Locate the cell with the specified text and output its [X, Y] center coordinate. 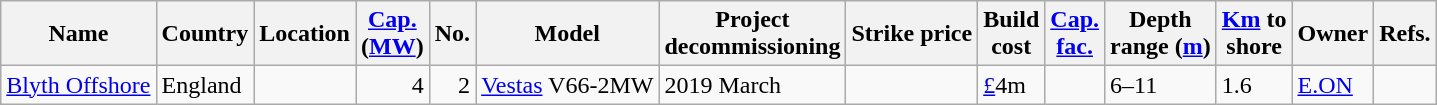
4 [393, 85]
England [205, 85]
Cap. (MW) [393, 34]
Model [568, 34]
No. [452, 34]
Cap.fac. [1075, 34]
Blyth Offshore [78, 85]
Buildcost [1012, 34]
Strike price [912, 34]
Owner [1333, 34]
Country [205, 34]
Depthrange (m) [1161, 34]
Refs. [1405, 34]
2 [452, 85]
2019 March [752, 85]
Name [78, 34]
Vestas V66-2MW [568, 85]
1.6 [1254, 85]
£4m [1012, 85]
6–11 [1161, 85]
E.ON [1333, 85]
Location [305, 34]
Projectdecommissioning [752, 34]
Km toshore [1254, 34]
